Provide the [x, y] coordinate of the cell's center where the given text is located.  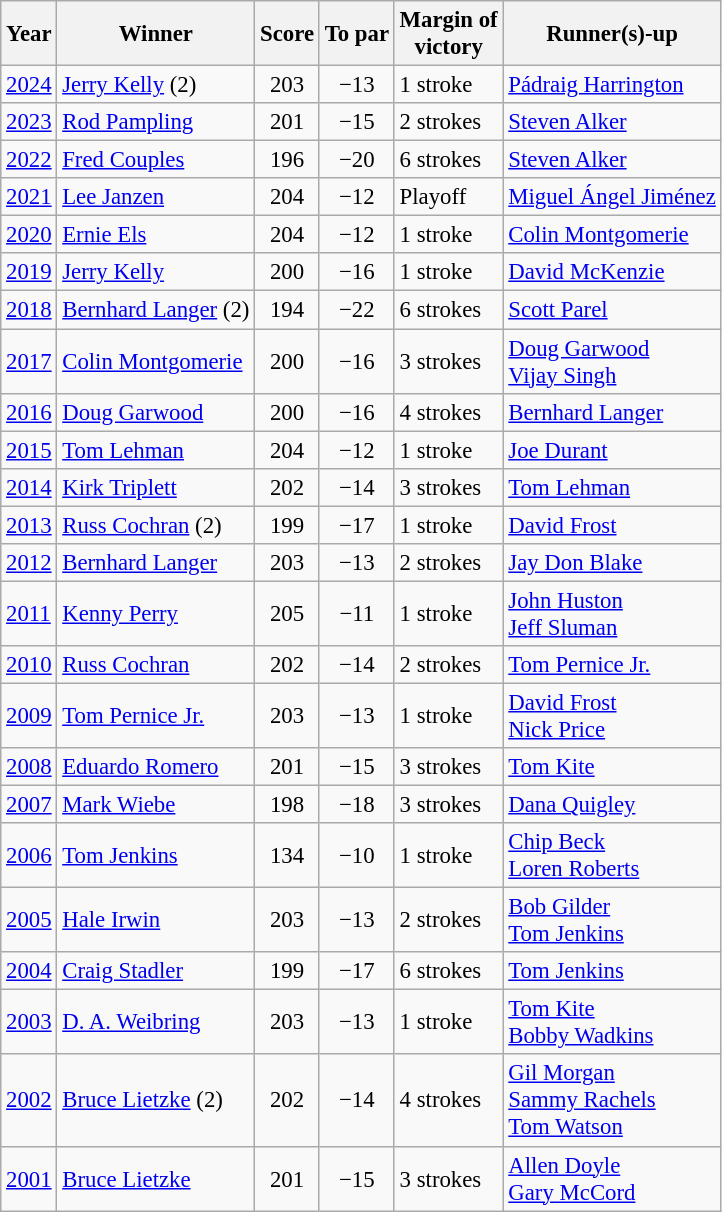
2003 [29, 1022]
Year [29, 34]
2019 [29, 273]
Kirk Triplett [156, 487]
Playoff [448, 197]
2008 [29, 767]
Runner(s)-up [612, 34]
David McKenzie [612, 273]
2007 [29, 805]
Doug Garwood [156, 412]
194 [288, 310]
−11 [356, 614]
Russ Cochran (2) [156, 525]
2022 [29, 160]
198 [288, 805]
2012 [29, 563]
Winner [156, 34]
2021 [29, 197]
2023 [29, 122]
Hale Irwin [156, 920]
Jerry Kelly [156, 273]
Bruce Lietzke [156, 1178]
Gil Morgan Sammy Rachels Tom Watson [612, 1101]
David Frost Nick Price [612, 716]
2014 [29, 487]
134 [288, 856]
Bernhard Langer (2) [156, 310]
2024 [29, 85]
Dana Quigley [612, 805]
Pádraig Harrington [612, 85]
John Huston Jeff Sluman [612, 614]
Ernie Els [156, 235]
205 [288, 614]
2010 [29, 665]
Eduardo Romero [156, 767]
2009 [29, 716]
Rod Pampling [156, 122]
Miguel Ángel Jiménez [612, 197]
Lee Janzen [156, 197]
−18 [356, 805]
Russ Cochran [156, 665]
To par [356, 34]
Scott Parel [612, 310]
Tom Kite Bobby Wadkins [612, 1022]
D. A. Weibring [156, 1022]
David Frost [612, 525]
Doug Garwood Vijay Singh [612, 362]
Chip Beck Loren Roberts [612, 856]
Joe Durant [612, 450]
Mark Wiebe [156, 805]
2015 [29, 450]
196 [288, 160]
2001 [29, 1178]
Allen Doyle Gary McCord [612, 1178]
−22 [356, 310]
Bob Gilder Tom Jenkins [612, 920]
2002 [29, 1101]
Craig Stadler [156, 971]
2018 [29, 310]
2005 [29, 920]
−20 [356, 160]
2006 [29, 856]
Kenny Perry [156, 614]
Score [288, 34]
2013 [29, 525]
Jay Don Blake [612, 563]
2020 [29, 235]
Tom Kite [612, 767]
−10 [356, 856]
2016 [29, 412]
2011 [29, 614]
2017 [29, 362]
Fred Couples [156, 160]
Bruce Lietzke (2) [156, 1101]
2004 [29, 971]
Jerry Kelly (2) [156, 85]
Margin ofvictory [448, 34]
